Search for the cell housing the specified text and yield its (X, Y) center coordinate. 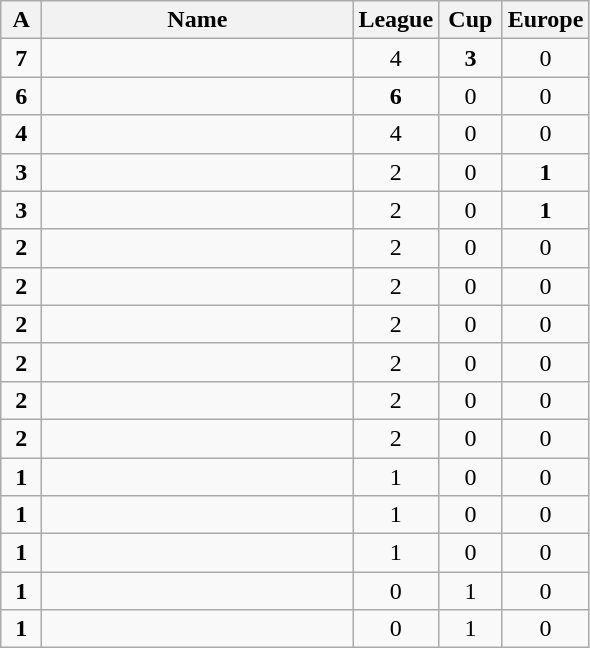
Europe (546, 20)
League (396, 20)
7 (22, 58)
A (22, 20)
Name (198, 20)
Cup (471, 20)
